From the cell containing the given text, extract its center point as [X, Y] coordinate. 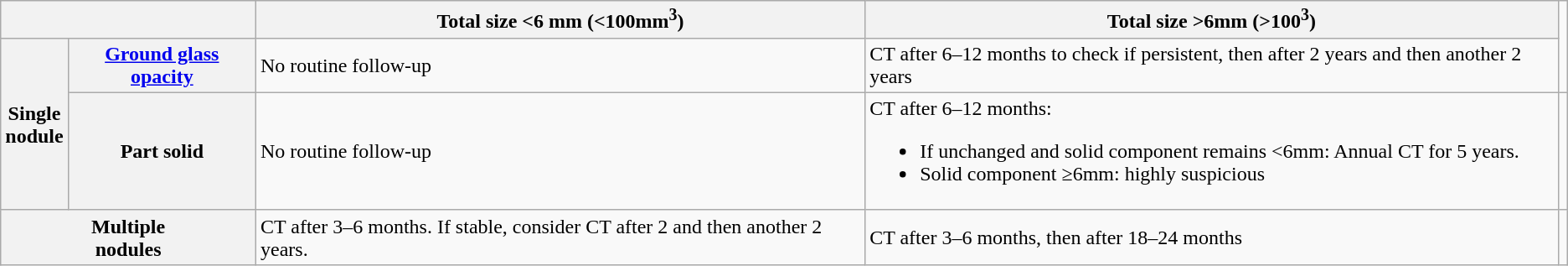
CT after 3–6 months. If stable, consider CT after 2 and then another 2 years. [560, 237]
CT after 6–12 months to check if persistent, then after 2 years and then another 2 years [1212, 65]
Total size <6 mm (<100mm3) [560, 20]
Single nodule [34, 124]
Total size >6mm (>1003) [1212, 20]
CT after 3–6 months, then after 18–24 months [1212, 237]
CT after 6–12 months:If unchanged and solid component remains <6mm: Annual CT for 5 years.Solid component ≥6mm: highly suspicious [1212, 151]
Multiple nodules [129, 237]
Part solid [162, 151]
Ground glass opacity [162, 65]
